Locate the cell with the specified text and output its [X, Y] center coordinate. 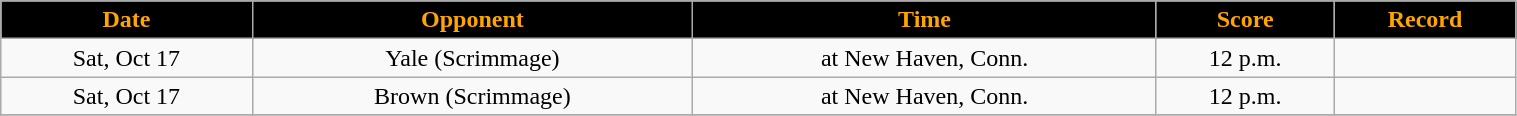
Record [1425, 20]
Yale (Scrimmage) [472, 58]
Date [126, 20]
Brown (Scrimmage) [472, 96]
Opponent [472, 20]
Score [1245, 20]
Time [924, 20]
